Locate the cell with the specified text and output its [X, Y] center coordinate. 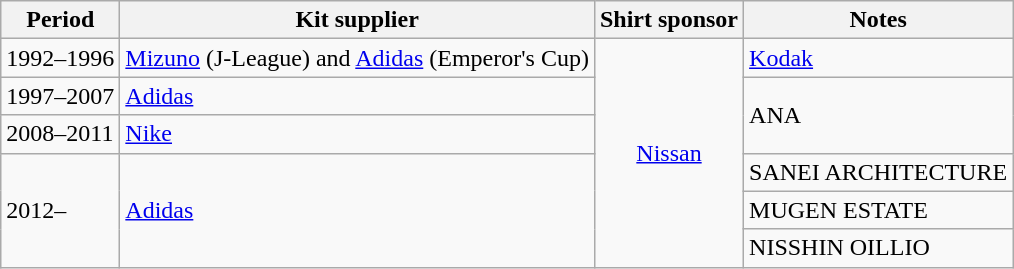
Mizuno (J-League) and Adidas (Emperor's Cup) [358, 58]
NISSHIN OILLIO [878, 248]
SANEI ARCHITECTURE [878, 172]
1992–1996 [60, 58]
Shirt sponsor [668, 20]
Kodak [878, 58]
Nike [358, 134]
MUGEN ESTATE [878, 210]
Kit supplier [358, 20]
Nissan [668, 153]
2012– [60, 210]
2008–2011 [60, 134]
Period [60, 20]
Notes [878, 20]
1997–2007 [60, 96]
ANA [878, 115]
